From the cell containing the given text, extract its center point as (X, Y) coordinate. 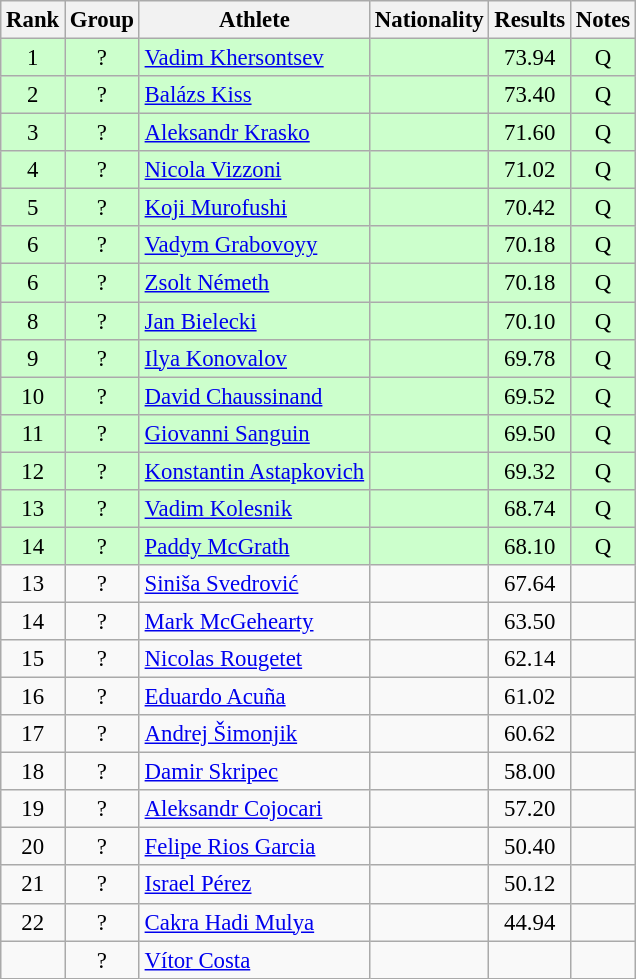
18 (33, 772)
Israel Pérez (254, 885)
69.32 (530, 471)
Nationality (428, 20)
19 (33, 809)
David Chaussinand (254, 396)
62.14 (530, 659)
Vadim Kolesnik (254, 509)
61.02 (530, 697)
58.00 (530, 772)
Aleksandr Cojocari (254, 809)
Zsolt Németh (254, 283)
Nicolas Rougetet (254, 659)
67.64 (530, 584)
1 (33, 58)
Felipe Rios Garcia (254, 847)
2 (33, 95)
69.52 (530, 396)
Results (530, 20)
8 (33, 321)
Konstantin Astapkovich (254, 471)
15 (33, 659)
12 (33, 471)
44.94 (530, 922)
Giovanni Sanguin (254, 433)
10 (33, 396)
57.20 (530, 809)
60.62 (530, 734)
16 (33, 697)
Andrej Šimonjik (254, 734)
Balázs Kiss (254, 95)
Vadym Grabovoyy (254, 245)
20 (33, 847)
5 (33, 208)
21 (33, 885)
Notes (602, 20)
50.40 (530, 847)
50.12 (530, 885)
71.02 (530, 170)
Mark McGehearty (254, 621)
Ilya Konovalov (254, 358)
17 (33, 734)
68.10 (530, 546)
4 (33, 170)
Vítor Costa (254, 960)
70.10 (530, 321)
Damir Skripec (254, 772)
9 (33, 358)
Rank (33, 20)
Koji Murofushi (254, 208)
Cakra Hadi Mulya (254, 922)
Eduardo Acuña (254, 697)
69.50 (530, 433)
71.60 (530, 133)
Vadim Khersontsev (254, 58)
73.94 (530, 58)
Siniša Svedrović (254, 584)
73.40 (530, 95)
70.42 (530, 208)
63.50 (530, 621)
11 (33, 433)
Paddy McGrath (254, 546)
Group (102, 20)
69.78 (530, 358)
68.74 (530, 509)
22 (33, 922)
Aleksandr Krasko (254, 133)
3 (33, 133)
Athlete (254, 20)
Nicola Vizzoni (254, 170)
Jan Bielecki (254, 321)
